Output the [X, Y] coordinate of the center of the cell containing the given text.  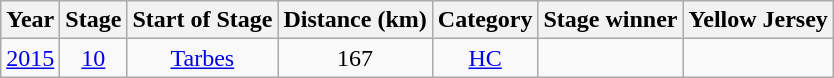
Distance (km) [355, 20]
Tarbes [202, 58]
Year [30, 20]
Start of Stage [202, 20]
Yellow Jersey [758, 20]
2015 [30, 58]
Stage [94, 20]
HC [485, 58]
10 [94, 58]
Stage winner [610, 20]
Category [485, 20]
167 [355, 58]
